Pinpoint the cell where the given text exists, returning its (X, Y) midpoint coordinate. 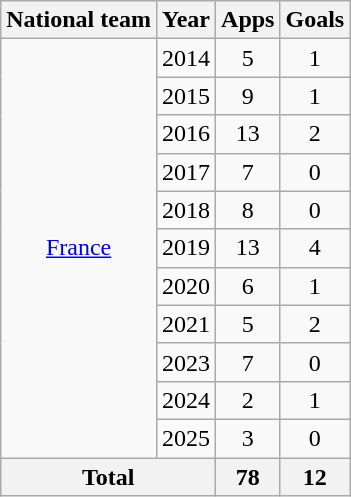
National team (79, 20)
2025 (186, 438)
6 (248, 286)
2021 (186, 324)
3 (248, 438)
France (79, 248)
2015 (186, 96)
2019 (186, 248)
2016 (186, 134)
4 (315, 248)
78 (248, 477)
8 (248, 210)
Total (108, 477)
2020 (186, 286)
2018 (186, 210)
2014 (186, 58)
2023 (186, 362)
9 (248, 96)
Apps (248, 20)
Goals (315, 20)
2024 (186, 400)
2017 (186, 172)
12 (315, 477)
Year (186, 20)
